Search for the cell housing the specified text and yield its (X, Y) center coordinate. 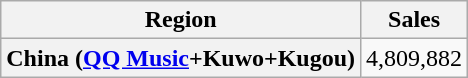
Sales (414, 20)
Region (181, 20)
China (QQ Music+Kuwo+Kugou) (181, 58)
4,809,882 (414, 58)
